From the cell containing the given text, extract its center point as [X, Y] coordinate. 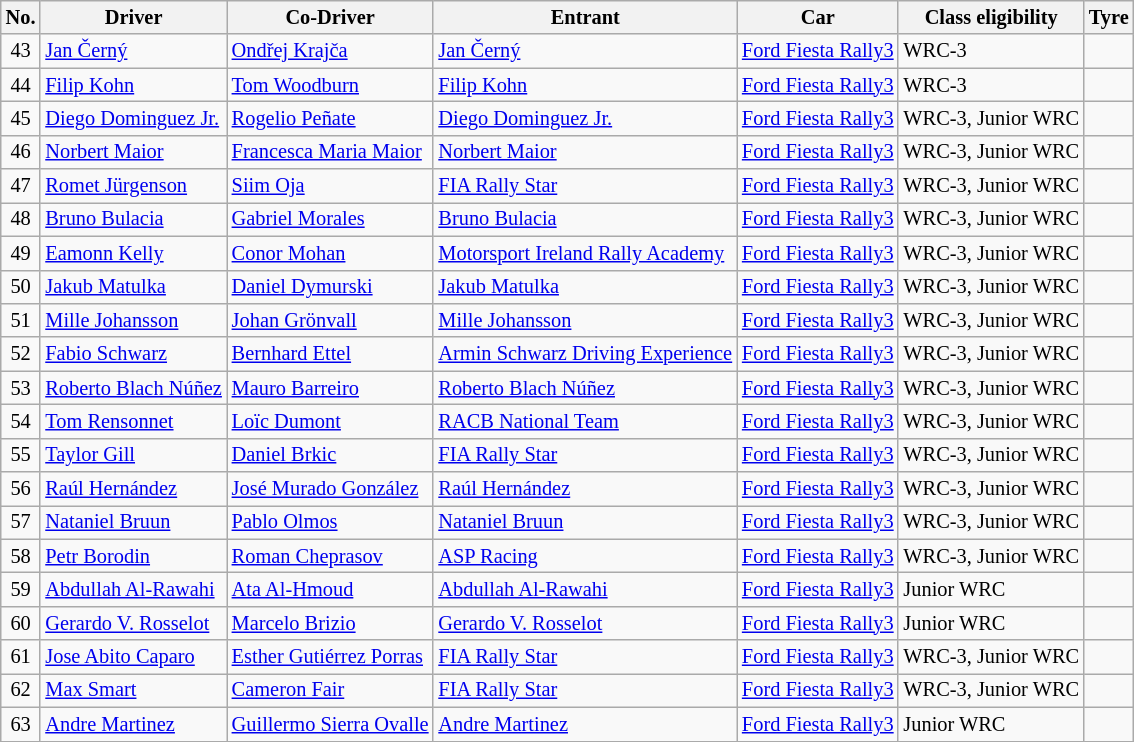
47 [21, 186]
61 [21, 657]
ASP Racing [585, 556]
43 [21, 51]
Petr Borodin [133, 556]
49 [21, 253]
62 [21, 690]
Tom Rensonnet [133, 421]
56 [21, 489]
Esther Gutiérrez Porras [330, 657]
Guillermo Sierra Ovalle [330, 724]
50 [21, 287]
Class eligibility [990, 17]
Taylor Gill [133, 455]
Car [818, 17]
Cameron Fair [330, 690]
Romet Jürgenson [133, 186]
Bernhard Ettel [330, 354]
Eamonn Kelly [133, 253]
Ondřej Krajča [330, 51]
Jose Abito Caparo [133, 657]
Entrant [585, 17]
55 [21, 455]
52 [21, 354]
51 [21, 320]
Mauro Barreiro [330, 388]
No. [21, 17]
Tyre [1109, 17]
Rogelio Peñate [330, 118]
60 [21, 623]
54 [21, 421]
Ata Al-Hmoud [330, 589]
Fabio Schwarz [133, 354]
RACB National Team [585, 421]
44 [21, 85]
48 [21, 219]
Driver [133, 17]
Johan Grönvall [330, 320]
Gabriel Morales [330, 219]
Co-Driver [330, 17]
Daniel Brkic [330, 455]
59 [21, 589]
Francesca Maria Maior [330, 152]
Pablo Olmos [330, 522]
46 [21, 152]
Armin Schwarz Driving Experience [585, 354]
Siim Oja [330, 186]
Tom Woodburn [330, 85]
63 [21, 724]
57 [21, 522]
Loïc Dumont [330, 421]
Motorsport Ireland Rally Academy [585, 253]
53 [21, 388]
Marcelo Brizio [330, 623]
Conor Mohan [330, 253]
Max Smart [133, 690]
José Murado González [330, 489]
45 [21, 118]
58 [21, 556]
Roman Cheprasov [330, 556]
Daniel Dymurski [330, 287]
